Detect which cell encompasses the target text, then output its (X, Y) center coordinate. 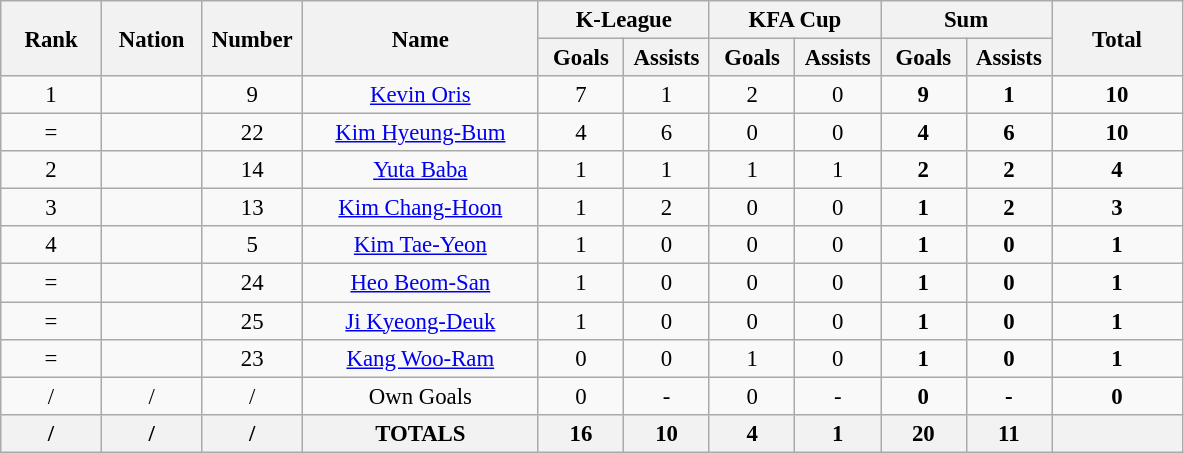
Total (1118, 38)
5 (252, 245)
Number (252, 38)
24 (252, 283)
13 (252, 208)
Rank (52, 38)
Kang Woo-Ram (421, 358)
K-League (624, 20)
Yuta Baba (421, 170)
22 (252, 133)
25 (252, 321)
KFA Cup (794, 20)
Name (421, 38)
Kim Chang-Hoon (421, 208)
23 (252, 358)
Kevin Oris (421, 95)
Sum (966, 20)
14 (252, 170)
TOTALS (421, 433)
Heo Beom-San (421, 283)
Kim Hyeung-Bum (421, 133)
Kim Tae-Yeon (421, 245)
20 (923, 433)
16 (581, 433)
Own Goals (421, 396)
7 (581, 95)
Ji Kyeong-Deuk (421, 321)
11 (1009, 433)
Nation (152, 38)
